Capture the cell that displays the provided text and extract its [x, y] central coordinate. 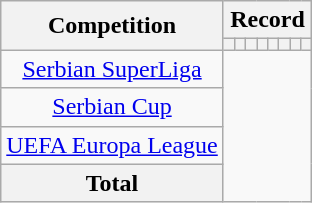
Serbian SuperLiga [112, 69]
Serbian Cup [112, 107]
Record [267, 20]
UEFA Europa League [112, 145]
Total [112, 183]
Competition [112, 26]
